From the cell containing the given text, extract its center point as (x, y) coordinate. 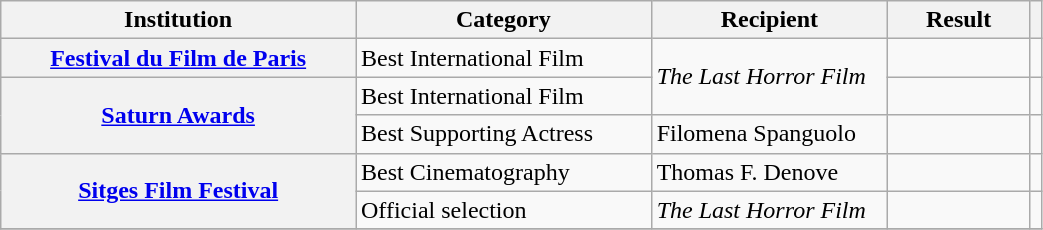
Best Cinematography (504, 172)
Official selection (504, 210)
Thomas F. Denove (769, 172)
Category (504, 20)
Best Supporting Actress (504, 134)
Recipient (769, 20)
Result (959, 20)
Saturn Awards (178, 115)
Sitges Film Festival (178, 191)
Festival du Film de Paris (178, 58)
Institution (178, 20)
Filomena Spanguolo (769, 134)
